Extract the (X, Y) coordinate from the center of the cell holding the provided text.  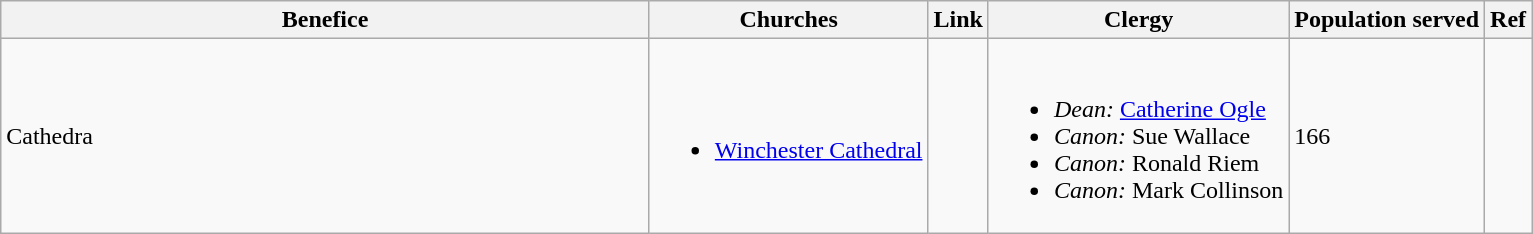
Ref (1508, 20)
Clergy (1138, 20)
Winchester Cathedral (788, 136)
Population served (1387, 20)
Benefice (326, 20)
166 (1387, 136)
Link (958, 20)
Churches (788, 20)
Cathedra (326, 136)
Dean: Catherine OgleCanon: Sue WallaceCanon: Ronald RiemCanon: Mark Collinson (1138, 136)
